Scan for the cell matching the given text and deliver its (x, y) coordinate at center. 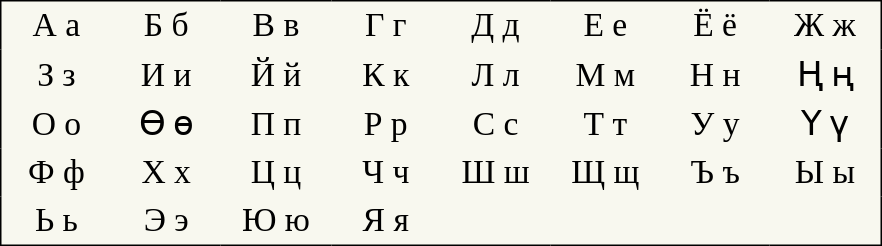
Й й (276, 75)
М м (605, 75)
Л л (496, 75)
Ү ү (826, 124)
Х х (166, 172)
А а (56, 26)
Ц ц (276, 172)
Т т (605, 124)
Ю ю (276, 220)
Э э (166, 220)
И и (166, 75)
Р р (386, 124)
К к (386, 75)
Я я (386, 220)
Ъ ъ (715, 172)
З з (56, 75)
Щ щ (605, 172)
Ч ч (386, 172)
Ь ь (56, 220)
В в (276, 26)
Ё ё (715, 26)
Е е (605, 26)
Ж ж (826, 26)
Н н (715, 75)
Г г (386, 26)
Ы ы (826, 172)
Ң ң (826, 75)
О о (56, 124)
Ф ф (56, 172)
Ш ш (496, 172)
П п (276, 124)
Д д (496, 26)
С с (496, 124)
У у (715, 124)
Б б (166, 26)
Ө ө (166, 124)
